Return [X, Y] of the center of cell containing provided text 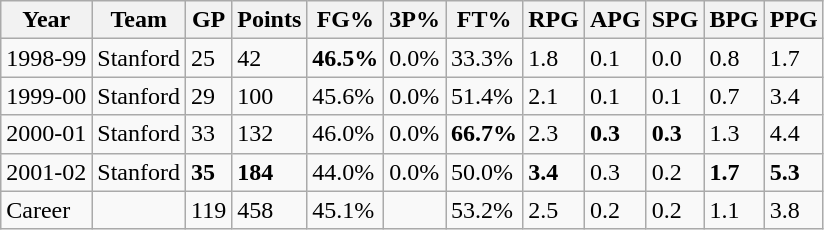
Points [270, 20]
33 [209, 134]
Team [139, 20]
FG% [346, 20]
44.0% [346, 172]
3P% [415, 20]
0.0 [675, 58]
0.7 [734, 96]
BPG [734, 20]
51.4% [484, 96]
Career [46, 210]
FT% [484, 20]
2001-02 [46, 172]
2.3 [554, 134]
2.1 [554, 96]
PPG [794, 20]
GP [209, 20]
132 [270, 134]
2.5 [554, 210]
25 [209, 58]
35 [209, 172]
1999-00 [46, 96]
1.8 [554, 58]
1.3 [734, 134]
Year [46, 20]
5.3 [794, 172]
184 [270, 172]
46.0% [346, 134]
SPG [675, 20]
4.4 [794, 134]
3.8 [794, 210]
1998-99 [46, 58]
29 [209, 96]
APG [615, 20]
42 [270, 58]
1.1 [734, 210]
458 [270, 210]
0.8 [734, 58]
2000-01 [46, 134]
66.7% [484, 134]
45.6% [346, 96]
100 [270, 96]
53.2% [484, 210]
50.0% [484, 172]
46.5% [346, 58]
RPG [554, 20]
45.1% [346, 210]
119 [209, 210]
33.3% [484, 58]
